Identify which cell holds the provided text, then report its [x, y] central coordinate. 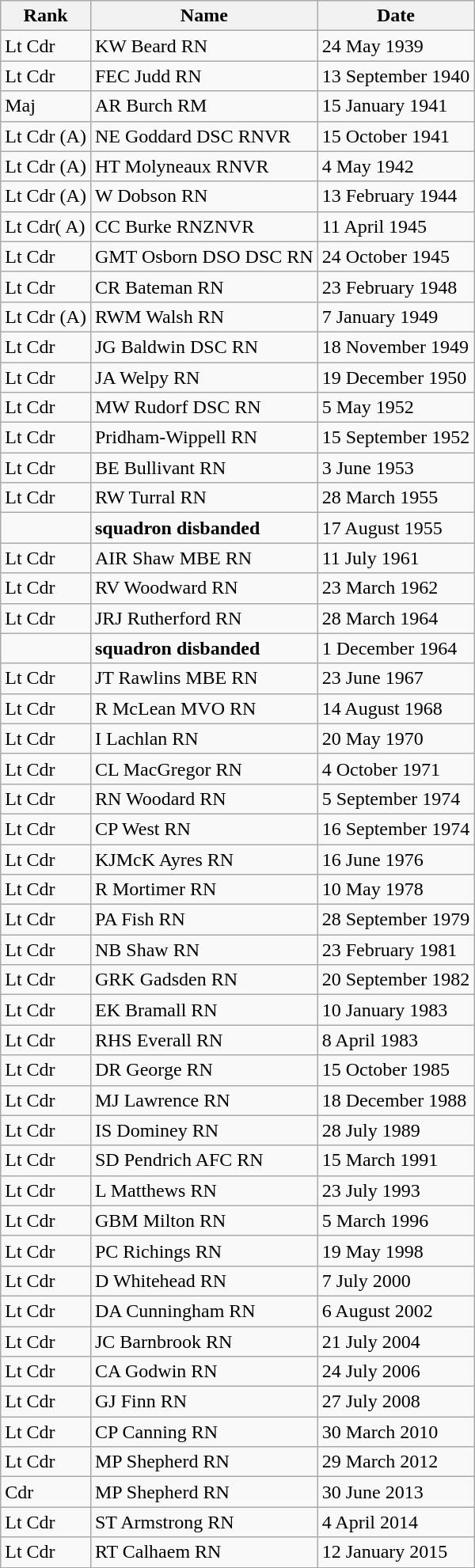
GJ Finn RN [204, 1402]
Pridham-Wippell RN [204, 438]
RWM Walsh RN [204, 317]
24 May 1939 [396, 46]
NB Shaw RN [204, 950]
AR Burch RM [204, 106]
16 June 1976 [396, 859]
15 September 1952 [396, 438]
15 January 1941 [396, 106]
10 January 1983 [396, 1010]
23 June 1967 [396, 678]
29 March 2012 [396, 1462]
KW Beard RN [204, 46]
19 December 1950 [396, 378]
30 June 2013 [396, 1492]
Date [396, 16]
RV Woodward RN [204, 588]
28 March 1964 [396, 618]
14 August 1968 [396, 708]
1 December 1964 [396, 648]
28 March 1955 [396, 498]
PA Fish RN [204, 920]
4 October 1971 [396, 769]
23 February 1948 [396, 287]
8 April 1983 [396, 1040]
30 March 2010 [396, 1432]
CP Canning RN [204, 1432]
4 April 2014 [396, 1522]
CL MacGregor RN [204, 769]
12 January 2015 [396, 1552]
GMT Osborn DSO DSC RN [204, 256]
15 October 1941 [396, 136]
19 May 1998 [396, 1251]
RHS Everall RN [204, 1040]
23 July 1993 [396, 1190]
7 January 1949 [396, 317]
HT Molyneaux RNVR [204, 166]
28 September 1979 [396, 920]
RN Woodard RN [204, 799]
Name [204, 16]
SD Pendrich AFC RN [204, 1160]
18 November 1949 [396, 347]
I Lachlan RN [204, 738]
4 May 1942 [396, 166]
20 September 1982 [396, 980]
PC Richings RN [204, 1251]
CC Burke RNZNVR [204, 226]
R Mortimer RN [204, 890]
15 October 1985 [396, 1070]
15 March 1991 [396, 1160]
IS Dominey RN [204, 1130]
17 August 1955 [396, 528]
W Dobson RN [204, 196]
JC Barnbrook RN [204, 1342]
JG Baldwin DSC RN [204, 347]
23 February 1981 [396, 950]
BE Bullivant RN [204, 468]
10 May 1978 [396, 890]
CP West RN [204, 829]
23 March 1962 [396, 588]
ST Armstrong RN [204, 1522]
5 March 1996 [396, 1221]
13 February 1944 [396, 196]
7 July 2000 [396, 1281]
L Matthews RN [204, 1190]
MW Rudorf DSC RN [204, 408]
FEC Judd RN [204, 76]
RT Calhaem RN [204, 1552]
RW Turral RN [204, 498]
28 July 1989 [396, 1130]
R McLean MVO RN [204, 708]
Cdr [46, 1492]
DA Cunningham RN [204, 1311]
6 August 2002 [396, 1311]
18 December 1988 [396, 1100]
EK Bramall RN [204, 1010]
5 May 1952 [396, 408]
CR Bateman RN [204, 287]
24 October 1945 [396, 256]
GBM Milton RN [204, 1221]
11 April 1945 [396, 226]
11 July 1961 [396, 558]
DR George RN [204, 1070]
CA Godwin RN [204, 1372]
GRK Gadsden RN [204, 980]
27 July 2008 [396, 1402]
5 September 1974 [396, 799]
JA Welpy RN [204, 378]
NE Goddard DSC RNVR [204, 136]
24 July 2006 [396, 1372]
Maj [46, 106]
AIR Shaw MBE RN [204, 558]
D Whitehead RN [204, 1281]
Rank [46, 16]
KJMcK Ayres RN [204, 859]
JRJ Rutherford RN [204, 618]
13 September 1940 [396, 76]
MJ Lawrence RN [204, 1100]
21 July 2004 [396, 1342]
3 June 1953 [396, 468]
Lt Cdr( A) [46, 226]
JT Rawlins MBE RN [204, 678]
16 September 1974 [396, 829]
20 May 1970 [396, 738]
